For the text-containing cell, return its midpoint in [x, y] coordinate format. 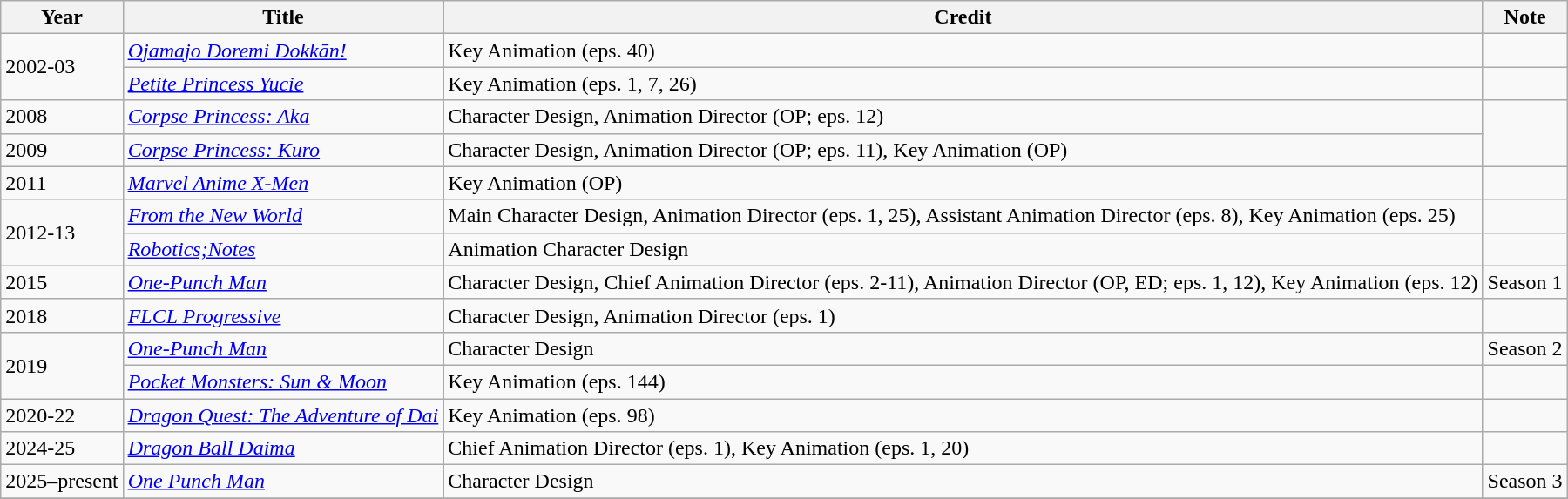
Animation Character Design [963, 249]
2012-13 [62, 233]
2020-22 [62, 415]
Key Animation (OP) [963, 183]
Title [283, 17]
Corpse Princess: Kuro [283, 150]
Pocket Monsters: Sun & Moon [283, 381]
Key Animation (eps. 1, 7, 26) [963, 84]
Character Design, Animation Director (OP; eps. 12) [963, 117]
2019 [62, 365]
2009 [62, 150]
Main Character Design, Animation Director (eps. 1, 25), Assistant Animation Director (eps. 8), Key Animation (eps. 25) [963, 216]
2002-03 [62, 67]
Credit [963, 17]
Key Animation (eps. 40) [963, 51]
Character Design, Animation Director (OP; eps. 11), Key Animation (OP) [963, 150]
Dragon Ball Daima [283, 448]
Ojamajo Doremi Dokkān! [283, 51]
Marvel Anime X-Men [283, 183]
Season 3 [1524, 482]
FLCL Progressive [283, 315]
Chief Animation Director (eps. 1), Key Animation (eps. 1, 20) [963, 448]
2015 [62, 282]
From the New World [283, 216]
2008 [62, 117]
2024-25 [62, 448]
Season 1 [1524, 282]
Character Design, Animation Director (eps. 1) [963, 315]
Key Animation (eps. 144) [963, 381]
Character Design, Chief Animation Director (eps. 2-11), Animation Director (OP, ED; eps. 1, 12), Key Animation (eps. 12) [963, 282]
One Punch Man [283, 482]
Year [62, 17]
Key Animation (eps. 98) [963, 415]
2011 [62, 183]
Note [1524, 17]
Robotics;Notes [283, 249]
2025–present [62, 482]
2018 [62, 315]
Dragon Quest: The Adventure of Dai [283, 415]
Petite Princess Yucie [283, 84]
Season 2 [1524, 348]
Corpse Princess: Aka [283, 117]
